Identify which cell holds the provided text, then report its [x, y] central coordinate. 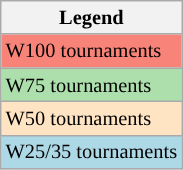
W75 tournaments [92, 85]
Legend [92, 17]
W100 tournaments [92, 51]
W25/35 tournaments [92, 152]
W50 tournaments [92, 118]
